Provide the (X, Y) coordinate of the cell's center where the given text is located.  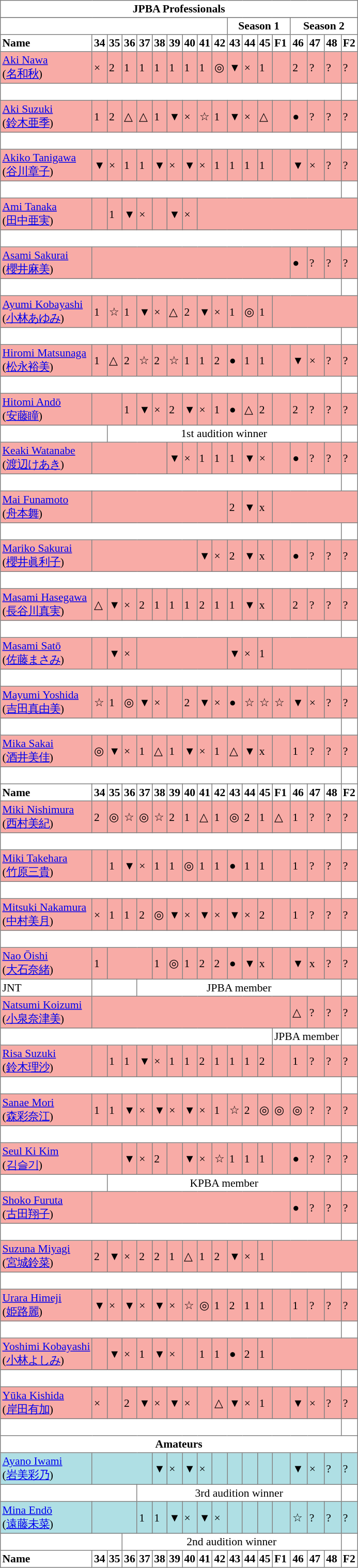
Seul Ki Kim(김슬기) (46, 1159)
Nao Ōishi(大石奈緒) (46, 964)
Sanae Mori(森彩奈江) (46, 1110)
Miki Nishimura(西村美紀) (46, 817)
Yūka Kishida(岸田有加) (46, 1403)
Mayumi Yoshida(吉田真由美) (46, 702)
Ayumi Kobayashi(小林あゆみ) (46, 312)
Urara Himeji(姫路麗) (46, 1305)
Natsumi Koizumi(小泉奈津美) (46, 1012)
Ayano Iwami(岩美彩乃) (46, 1469)
Mai Funamoto(舟本舞) (46, 507)
Keaki Watanabe(渡辺けあき) (46, 458)
Aki Suzuki(鈴木亜季) (46, 116)
2nd audition winner (231, 1542)
Amateurs (179, 1445)
JPBA Professionals (179, 9)
JNT (46, 988)
Mariko Sakurai(櫻井眞利子) (46, 556)
1st audition winner (224, 434)
Risa Suzuki(鈴木理沙) (46, 1061)
Suzuna Miyagi(宮城鈴菜) (46, 1256)
Asami Sakurai(櫻井麻美) (46, 263)
KPBA member (224, 1183)
3rd audition winner (239, 1493)
Masami Hasegawa(長谷川真実) (46, 604)
Masami Satō(佐藤まさみ) (46, 654)
Aki Nawa(名和秋) (46, 68)
Mina Endō(遠藤未菜) (46, 1517)
Yoshimi Kobayashi(小林よしみ) (46, 1354)
Ami Tanaka(田中亜実) (46, 214)
Miki Takehara(竹原三貴) (46, 866)
Akiko Tanigawa(谷川章子) (46, 165)
Season 2 (323, 26)
Mika Sakai(酒井美佳) (46, 751)
Shoko Furuta(古田翔子) (46, 1207)
Season 1 (259, 26)
Mitsuki Nakamura(中村美月) (46, 914)
Hiromi Matsunaga(松永裕美) (46, 361)
Hitomi Andō(安藤瞳) (46, 409)
